Scan for the cell matching the given text and deliver its [X, Y] coordinate at center. 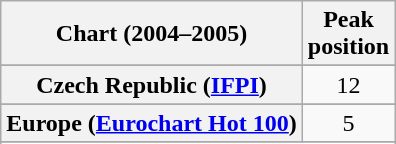
Peakposition [348, 34]
Czech Republic (IFPI) [152, 85]
5 [348, 123]
Chart (2004–2005) [152, 34]
12 [348, 85]
Europe (Eurochart Hot 100) [152, 123]
